Identify which cell holds the provided text, then report its (x, y) central coordinate. 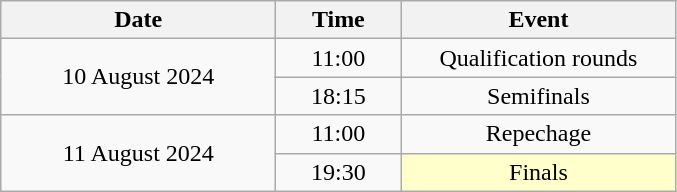
11 August 2024 (138, 153)
Time (338, 20)
18:15 (338, 96)
Qualification rounds (538, 58)
19:30 (338, 172)
Event (538, 20)
Date (138, 20)
Repechage (538, 134)
Finals (538, 172)
Semifinals (538, 96)
10 August 2024 (138, 77)
